Scan for the cell matching the given text and deliver its [X, Y] coordinate at center. 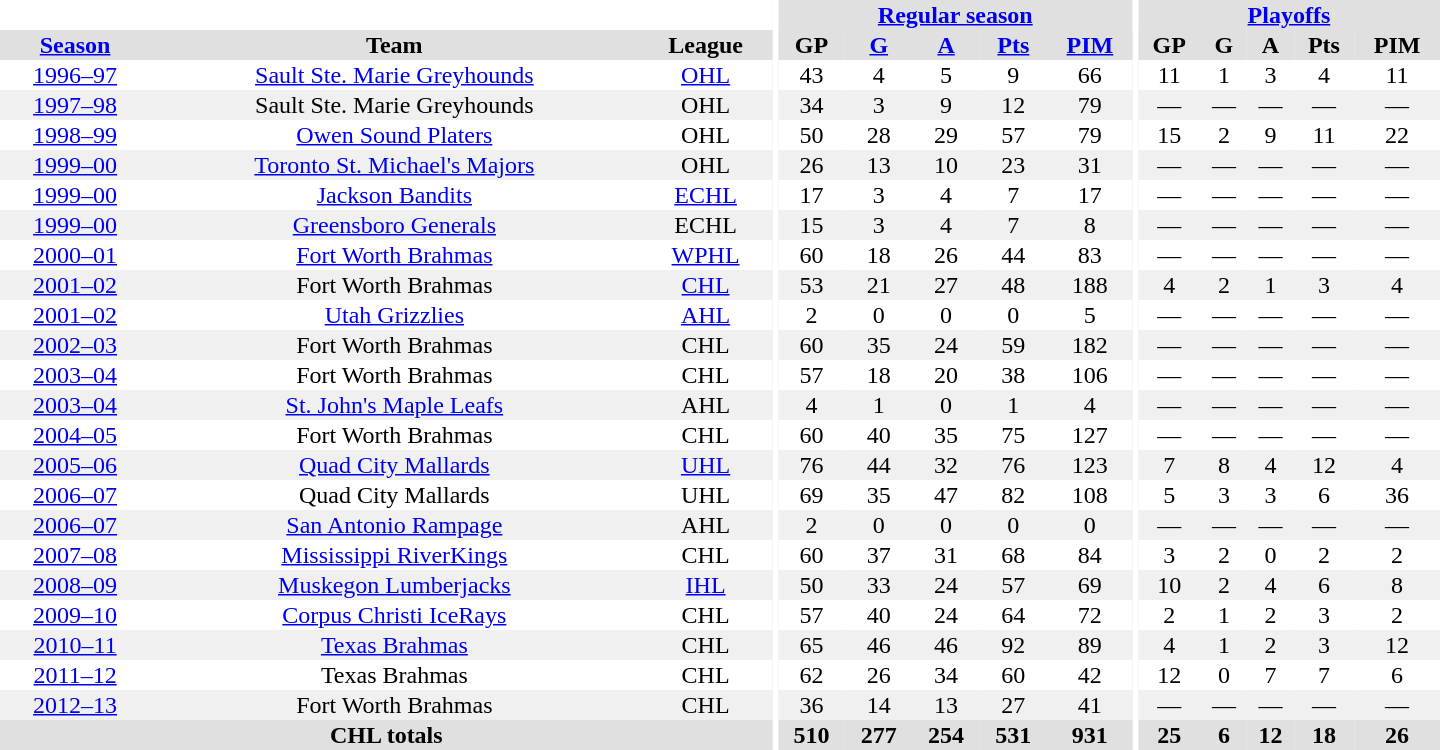
Season [75, 45]
2002–03 [75, 345]
League [706, 45]
28 [878, 135]
75 [1014, 435]
33 [878, 585]
14 [878, 705]
23 [1014, 165]
San Antonio Rampage [394, 525]
106 [1090, 375]
42 [1090, 675]
82 [1014, 495]
St. John's Maple Leafs [394, 405]
Playoffs [1289, 15]
83 [1090, 255]
Jackson Bandits [394, 195]
931 [1090, 735]
510 [812, 735]
68 [1014, 555]
38 [1014, 375]
37 [878, 555]
CHL totals [386, 735]
1996–97 [75, 75]
25 [1170, 735]
84 [1090, 555]
2011–12 [75, 675]
29 [946, 135]
Greensboro Generals [394, 225]
Regular season [956, 15]
2005–06 [75, 465]
Muskegon Lumberjacks [394, 585]
IHL [706, 585]
59 [1014, 345]
43 [812, 75]
2010–11 [75, 645]
92 [1014, 645]
Toronto St. Michael's Majors [394, 165]
2007–08 [75, 555]
2004–05 [75, 435]
182 [1090, 345]
72 [1090, 615]
64 [1014, 615]
123 [1090, 465]
1997–98 [75, 105]
32 [946, 465]
62 [812, 675]
65 [812, 645]
531 [1014, 735]
21 [878, 285]
Team [394, 45]
66 [1090, 75]
277 [878, 735]
108 [1090, 495]
2012–13 [75, 705]
22 [1397, 135]
2000–01 [75, 255]
41 [1090, 705]
Mississippi RiverKings [394, 555]
Utah Grizzlies [394, 315]
47 [946, 495]
127 [1090, 435]
89 [1090, 645]
1998–99 [75, 135]
254 [946, 735]
53 [812, 285]
Owen Sound Platers [394, 135]
188 [1090, 285]
2008–09 [75, 585]
Corpus Christi IceRays [394, 615]
2009–10 [75, 615]
20 [946, 375]
WPHL [706, 255]
48 [1014, 285]
